Find where the given text appears and provide that cell's center as (X, Y) coordinate. 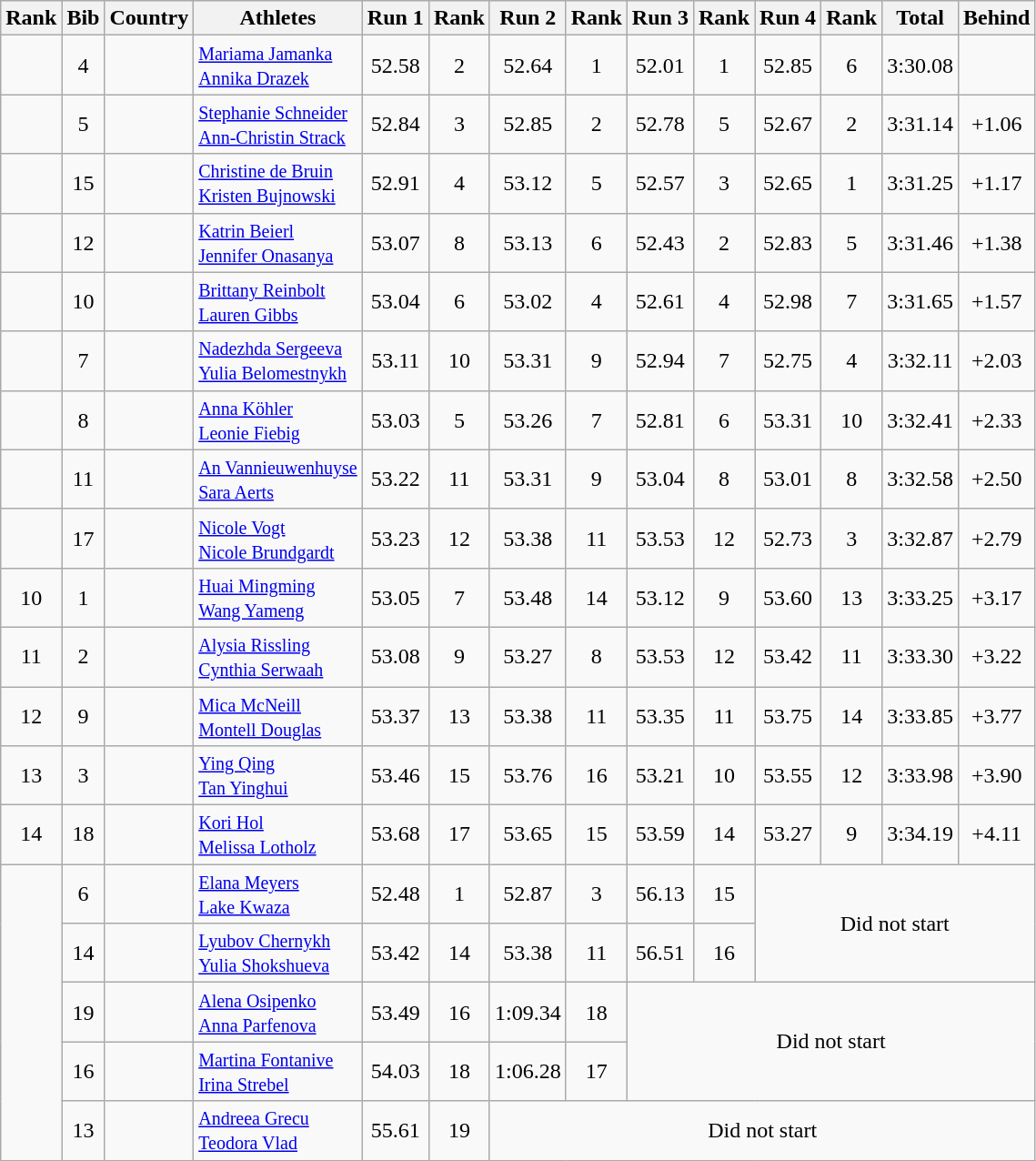
Kori HolMelissa Lotholz (278, 835)
53.21 (660, 775)
52.58 (395, 66)
Lyubov ChernykhYulia Shokshueva (278, 954)
53.23 (395, 539)
52.83 (788, 242)
52.65 (788, 184)
3:32.58 (920, 479)
Andreea GrecuTeodora Vlad (278, 1130)
+2.79 (996, 539)
3:32.41 (920, 420)
Run 2 (528, 18)
52.75 (788, 360)
Run 4 (788, 18)
3:31.65 (920, 302)
3:33.85 (920, 715)
56.13 (660, 893)
+3.17 (996, 597)
53.75 (788, 715)
3:32.11 (920, 360)
53.07 (395, 242)
52.87 (528, 893)
+1.57 (996, 302)
53.02 (528, 302)
53.11 (395, 360)
Total (920, 18)
3:33.98 (920, 775)
Martina FontaniveIrina Strebel (278, 1072)
53.76 (528, 775)
52.81 (660, 420)
53.65 (528, 835)
52.64 (528, 66)
3:34.19 (920, 835)
52.78 (660, 124)
+2.33 (996, 420)
An VannieuwenhuyseSara Aerts (278, 479)
52.57 (660, 184)
+3.90 (996, 775)
53.22 (395, 479)
53.13 (528, 242)
52.61 (660, 302)
53.35 (660, 715)
52.94 (660, 360)
Brittany ReinboltLauren Gibbs (278, 302)
54.03 (395, 1072)
Bib (84, 18)
+1.38 (996, 242)
1:06.28 (528, 1072)
52.43 (660, 242)
52.84 (395, 124)
Anna KöhlerLeonie Fiebig (278, 420)
52.01 (660, 66)
53.46 (395, 775)
Elana MeyersLake Kwaza (278, 893)
3:31.46 (920, 242)
+4.11 (996, 835)
3:31.25 (920, 184)
Country (149, 18)
Stephanie SchneiderAnn-Christin Strack (278, 124)
52.48 (395, 893)
53.55 (788, 775)
3:30.08 (920, 66)
Nicole VogtNicole Brundgardt (278, 539)
Ying QingTan Yinghui (278, 775)
53.08 (395, 657)
53.49 (395, 1012)
+1.06 (996, 124)
+2.03 (996, 360)
Mariama JamankaAnnika Drazek (278, 66)
56.51 (660, 954)
Mica McNeillMontell Douglas (278, 715)
3:33.30 (920, 657)
53.01 (788, 479)
3:32.87 (920, 539)
Alena OsipenkoAnna Parfenova (278, 1012)
3:33.25 (920, 597)
+3.22 (996, 657)
Huai MingmingWang Yameng (278, 597)
+2.50 (996, 479)
1:09.34 (528, 1012)
+3.77 (996, 715)
53.37 (395, 715)
53.68 (395, 835)
52.73 (788, 539)
53.05 (395, 597)
Behind (996, 18)
53.26 (528, 420)
Run 3 (660, 18)
52.91 (395, 184)
Run 1 (395, 18)
3:31.14 (920, 124)
52.98 (788, 302)
Christine de BruinKristen Bujnowski (278, 184)
Alysia RisslingCynthia Serwaah (278, 657)
53.03 (395, 420)
Nadezhda SergeevaYulia Belomestnykh (278, 360)
+1.17 (996, 184)
55.61 (395, 1130)
53.60 (788, 597)
53.59 (660, 835)
Katrin BeierlJennifer Onasanya (278, 242)
52.67 (788, 124)
Athletes (278, 18)
53.48 (528, 597)
